Determine the (X, Y) coordinate at the center of the cell enclosing the given text.  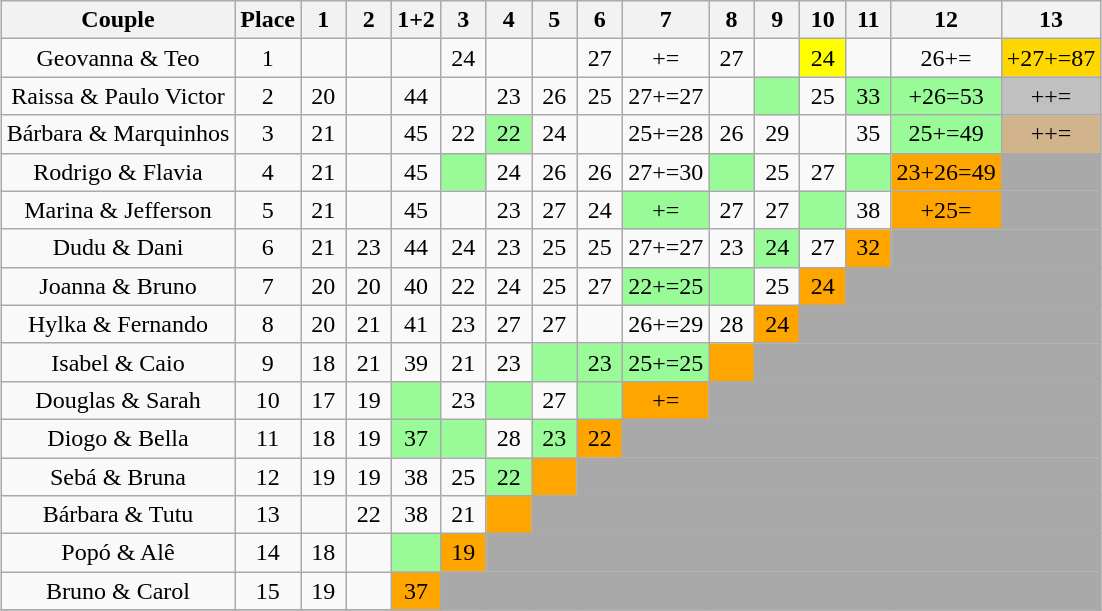
32 (868, 248)
35 (868, 134)
39 (416, 362)
Diogo & Bella (118, 438)
Couple (118, 20)
41 (416, 324)
25+=25 (666, 362)
Joanna & Bruno (118, 286)
17 (324, 400)
Popó & Alê (118, 553)
Bruno & Carol (118, 591)
Geovanna & Teo (118, 58)
27+=30 (666, 172)
Marina & Jefferson (118, 210)
23+26=49 (946, 172)
Bárbara & Tutu (118, 515)
33 (868, 96)
+27+=87 (1051, 58)
Rodrigo & Flavia (118, 172)
15 (268, 591)
14 (268, 553)
22+=25 (666, 286)
26+= (946, 58)
Raissa & Paulo Victor (118, 96)
25+=28 (666, 134)
Dudu & Dani (118, 248)
1+2 (416, 20)
26+=29 (666, 324)
Hylka & Fernando (118, 324)
29 (777, 134)
Place (268, 20)
25+=49 (946, 134)
+26=53 (946, 96)
Douglas & Sarah (118, 400)
Bárbara & Marquinhos (118, 134)
Sebá & Bruna (118, 477)
+25= (946, 210)
Isabel & Caio (118, 362)
40 (416, 286)
